For the text-containing cell, return its midpoint in [x, y] coordinate format. 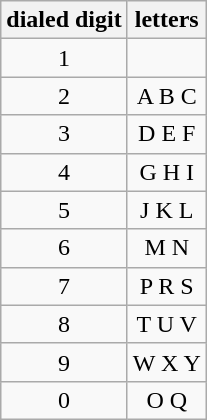
4 [64, 172]
8 [64, 324]
5 [64, 210]
D E F [166, 134]
A B C [166, 96]
letters [166, 20]
G H I [166, 172]
6 [64, 248]
P R S [166, 286]
M N [166, 248]
3 [64, 134]
9 [64, 362]
J K L [166, 210]
1 [64, 58]
T U V [166, 324]
dialed digit [64, 20]
0 [64, 400]
2 [64, 96]
7 [64, 286]
W X Y [166, 362]
O Q [166, 400]
